Extract the [x, y] coordinate from the center of the cell holding the provided text.  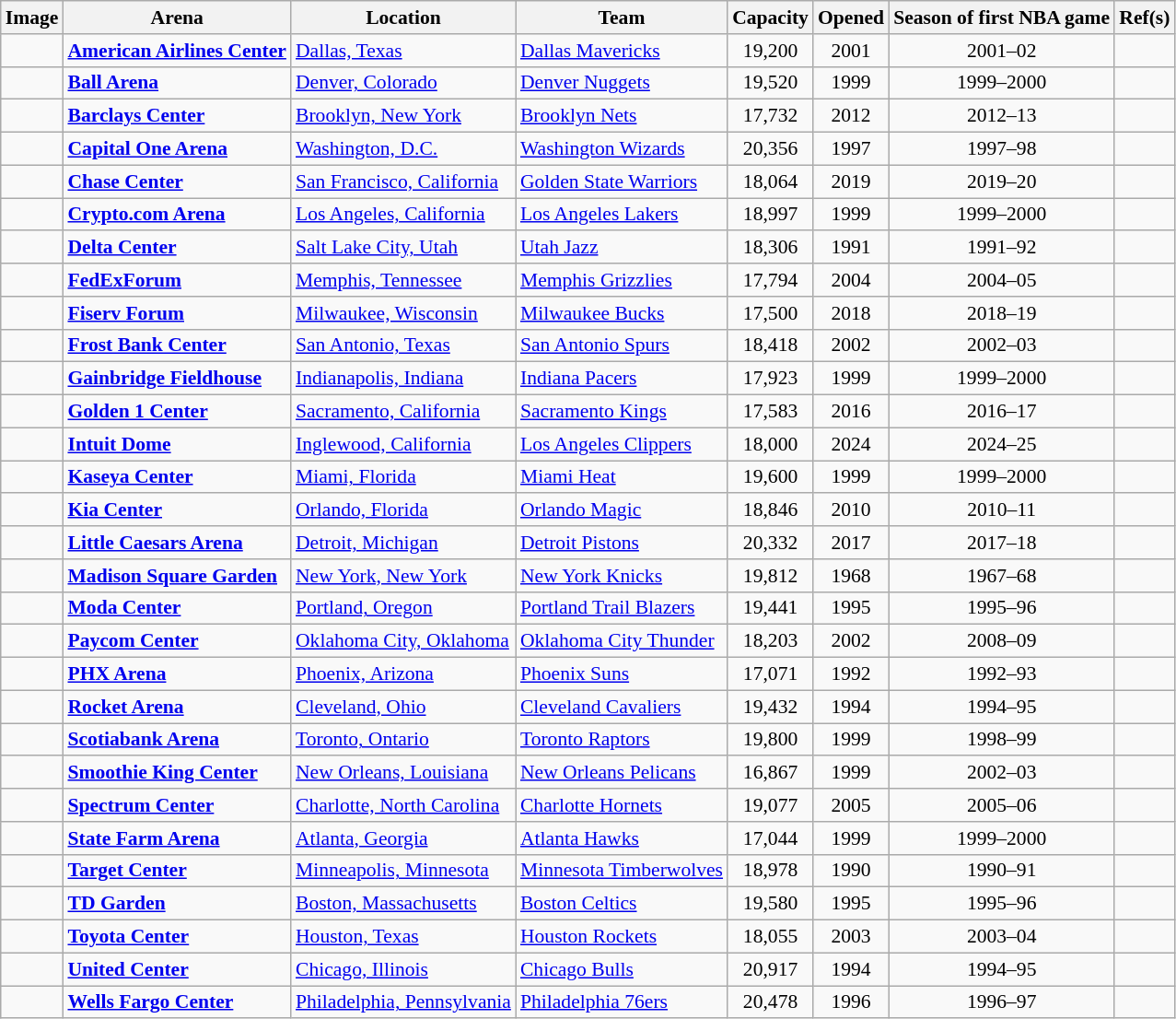
Sacramento, California [403, 412]
2001–02 [1002, 51]
Philadelphia, Pennsylvania [403, 1002]
Atlanta, Georgia [403, 838]
Memphis Grizzlies [622, 280]
2005–06 [1002, 805]
Boston Celtics [622, 904]
1997–98 [1002, 149]
17,071 [770, 674]
Capacity [770, 18]
1992 [851, 674]
Crypto.com Arena [177, 215]
American Airlines Center [177, 51]
Opened [851, 18]
19,580 [770, 904]
Washington, D.C. [403, 149]
Miami Heat [622, 477]
17,500 [770, 313]
2010 [851, 510]
1998–99 [1002, 740]
18,055 [770, 937]
Denver, Colorado [403, 83]
Minnesota Timberwolves [622, 871]
Atlanta Hawks [622, 838]
2017–18 [1002, 543]
Salt Lake City, Utah [403, 248]
Denver Nuggets [622, 83]
Chicago Bulls [622, 969]
Dallas, Texas [403, 51]
Miami, Florida [403, 477]
Phoenix, Arizona [403, 674]
2017 [851, 543]
17,794 [770, 280]
Cleveland Cavaliers [622, 707]
Phoenix Suns [622, 674]
Minneapolis, Minnesota [403, 871]
Toronto, Ontario [403, 740]
San Francisco, California [403, 182]
2019 [851, 182]
2003 [851, 937]
17,044 [770, 838]
FedExForum [177, 280]
Oklahoma City, Oklahoma [403, 641]
Golden State Warriors [622, 182]
1996–97 [1002, 1002]
Madison Square Garden [177, 576]
Season of first NBA game [1002, 18]
Little Caesars Arena [177, 543]
2001 [851, 51]
19,600 [770, 477]
Sacramento Kings [622, 412]
San Antonio Spurs [622, 346]
Indiana Pacers [622, 379]
New York Knicks [622, 576]
Spectrum Center [177, 805]
19,520 [770, 83]
2019–20 [1002, 182]
1996 [851, 1002]
Barclays Center [177, 116]
18,846 [770, 510]
Golden 1 Center [177, 412]
Charlotte, North Carolina [403, 805]
Gainbridge Fieldhouse [177, 379]
Chicago, Illinois [403, 969]
18,978 [770, 871]
2012 [851, 116]
1991–92 [1002, 248]
New York, New York [403, 576]
Los Angeles, California [403, 215]
Orlando Magic [622, 510]
Ref(s) [1144, 18]
New Orleans, Louisiana [403, 773]
20,917 [770, 969]
2003–04 [1002, 937]
20,356 [770, 149]
Philadelphia 76ers [622, 1002]
2004 [851, 280]
Kia Center [177, 510]
Houston, Texas [403, 937]
2010–11 [1002, 510]
Portland Trail Blazers [622, 608]
Los Angeles Lakers [622, 215]
20,478 [770, 1002]
17,583 [770, 412]
Image [32, 18]
2018 [851, 313]
Scotiabank Arena [177, 740]
Milwaukee Bucks [622, 313]
Chase Center [177, 182]
18,306 [770, 248]
2016–17 [1002, 412]
Los Angeles Clippers [622, 444]
Fiserv Forum [177, 313]
Detroit Pistons [622, 543]
Capital One Arena [177, 149]
Washington Wizards [622, 149]
Frost Bank Center [177, 346]
Moda Center [177, 608]
Wells Fargo Center [177, 1002]
Smoothie King Center [177, 773]
19,812 [770, 576]
1990–91 [1002, 871]
19,441 [770, 608]
Location [403, 18]
19,200 [770, 51]
18,064 [770, 182]
Utah Jazz [622, 248]
Milwaukee, Wisconsin [403, 313]
18,203 [770, 641]
Orlando, Florida [403, 510]
Toronto Raptors [622, 740]
1997 [851, 149]
18,997 [770, 215]
1967–68 [1002, 576]
Team [622, 18]
17,732 [770, 116]
Indianapolis, Indiana [403, 379]
2005 [851, 805]
Delta Center [177, 248]
2008–09 [1002, 641]
State Farm Arena [177, 838]
Brooklyn Nets [622, 116]
1991 [851, 248]
United Center [177, 969]
Kaseya Center [177, 477]
New Orleans Pelicans [622, 773]
Rocket Arena [177, 707]
2016 [851, 412]
Portland, Oregon [403, 608]
Detroit, Michigan [403, 543]
2018–19 [1002, 313]
2024 [851, 444]
Cleveland, Ohio [403, 707]
1992–93 [1002, 674]
20,332 [770, 543]
Paycom Center [177, 641]
16,867 [770, 773]
Boston, Massachusetts [403, 904]
1990 [851, 871]
San Antonio, Texas [403, 346]
Dallas Mavericks [622, 51]
18,000 [770, 444]
Arena [177, 18]
19,432 [770, 707]
19,800 [770, 740]
Houston Rockets [622, 937]
PHX Arena [177, 674]
2012–13 [1002, 116]
Intuit Dome [177, 444]
Target Center [177, 871]
2024–25 [1002, 444]
17,923 [770, 379]
Oklahoma City Thunder [622, 641]
18,418 [770, 346]
Charlotte Hornets [622, 805]
19,077 [770, 805]
Inglewood, California [403, 444]
Brooklyn, New York [403, 116]
Ball Arena [177, 83]
1968 [851, 576]
TD Garden [177, 904]
Toyota Center [177, 937]
Memphis, Tennessee [403, 280]
2004–05 [1002, 280]
